Identify which cell holds the provided text, then report its (X, Y) central coordinate. 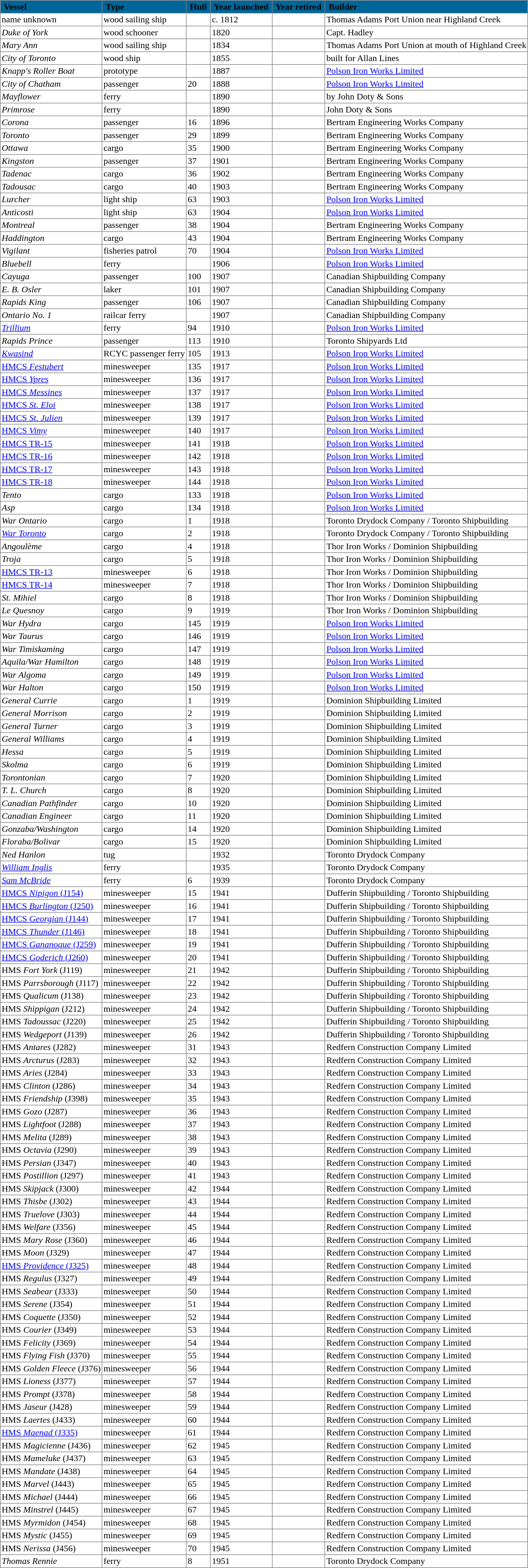
General Williams (51, 739)
64 (198, 1471)
Anticosti (51, 212)
HMCS TR-13 (51, 572)
14 (198, 829)
HMS Seabear (J333) (51, 1291)
Year launched (241, 7)
HMS Laertes (J433) (51, 1420)
141 (198, 443)
name unknown (51, 19)
137 (198, 392)
Toronto (51, 135)
War Timiskaming (51, 649)
HMS Octavia (J290) (51, 1150)
HMCS TR-18 (51, 482)
General Morrison (51, 713)
HMS Arcturus (J283) (51, 1060)
RCYC passenger ferry (144, 353)
HMS Magicienne (J436) (51, 1445)
Rapids King (51, 302)
106 (198, 302)
HMCS St. Eloi (51, 405)
Builder (427, 7)
HMS Maenad (J335) (51, 1432)
54 (198, 1343)
built for Allan Lines (427, 58)
War Hydra (51, 623)
Bluebell (51, 264)
1902 (241, 174)
HMCS TR-14 (51, 585)
HMS Tadoussac (J220) (51, 1021)
General Currie (51, 700)
69 (198, 1535)
Troja (51, 559)
143 (198, 469)
HMCS Georgian (J144) (51, 919)
45 (198, 1227)
142 (198, 456)
3 (198, 726)
Ottawa (51, 148)
1901 (241, 161)
Gonzaba/Washington (51, 829)
HMS Minstrel (J445) (51, 1510)
33 (198, 1073)
34 (198, 1086)
HMCS Thunder (J146) (51, 932)
HMCS Festubert (51, 366)
HMS Regulus (J327) (51, 1278)
Kingston (51, 161)
HMS Melita (J289) (51, 1137)
1820 (241, 32)
War Taurus (51, 636)
Type (144, 7)
46 (198, 1240)
26 (198, 1034)
HMS Michael (J444) (51, 1497)
HMS Friendship (J398) (51, 1098)
Trillium (51, 328)
133 (198, 495)
HMS Truelove (J303) (51, 1214)
148 (198, 662)
Ned Hanlon (51, 855)
Year retired (299, 7)
47 (198, 1253)
29 (198, 135)
HMS Gozo (J287) (51, 1111)
101 (198, 289)
Capt. Hadley (427, 32)
22 (198, 983)
Rapids Prince (51, 341)
94 (198, 328)
HMS Golden Fleece (J376) (51, 1368)
City of Chatham (51, 84)
Toronto Shipyards Ltd (427, 341)
66 (198, 1497)
HMS Antares (J282) (51, 1047)
HMS Jaseur (J428) (51, 1407)
9 (198, 610)
Asp (51, 508)
HMS Thisbe (J302) (51, 1201)
1896 (241, 122)
Mayflower (51, 96)
39 (198, 1150)
c. 1812 (241, 19)
25 (198, 1021)
Hull (198, 7)
Thomas Rennie (51, 1561)
Lurcher (51, 199)
52 (198, 1317)
56 (198, 1368)
City of Toronto (51, 58)
1888 (241, 84)
HMS Serene (J354) (51, 1304)
65 (198, 1484)
Cayuga (51, 276)
53 (198, 1330)
113 (198, 341)
21 (198, 970)
HMCS Messines (51, 392)
10 (198, 803)
HMS Mary Rose (J360) (51, 1240)
Angoulème (51, 546)
59 (198, 1407)
HMS Mystic (J455) (51, 1535)
Montreal (51, 225)
62 (198, 1445)
24 (198, 1009)
HMS Qualicum (J138) (51, 996)
HMCS TR-16 (51, 456)
Hessa (51, 752)
tug (144, 855)
68 (198, 1523)
Vessel (51, 7)
145 (198, 623)
wood schooner (144, 32)
HMS Persian (J347) (51, 1163)
100 (198, 276)
105 (198, 353)
HMS Providence (J325) (51, 1266)
Canadian Pathfinder (51, 803)
Corona (51, 122)
HMS Coquette (J350) (51, 1317)
HMCS Gananoque (J259) (51, 944)
1939 (241, 880)
War Ontario (51, 521)
Ontario No. 1 (51, 315)
11 (198, 816)
HMS Postillion (J297) (51, 1176)
HMS Flying Fish (J370) (51, 1355)
67 (198, 1510)
147 (198, 649)
135 (198, 366)
150 (198, 687)
HMS Skipjack (J300) (51, 1189)
HMS Felicity (J369) (51, 1343)
146 (198, 636)
Kwasind (51, 353)
Aquila/War Hamilton (51, 662)
Tadousac (51, 187)
Tadenac (51, 174)
HMS Aries (J284) (51, 1073)
48 (198, 1266)
1913 (241, 353)
Sam McBride (51, 880)
HMCS St. Julien (51, 418)
44 (198, 1214)
32 (198, 1060)
58 (198, 1394)
1906 (241, 264)
138 (198, 405)
51 (198, 1304)
prototype (144, 71)
1935 (241, 867)
Duke of York (51, 32)
laker (144, 289)
HMS Lightfoot (J288) (51, 1124)
1834 (241, 45)
HMS Nerissa (J456) (51, 1548)
T. L. Church (51, 790)
Haddington (51, 238)
1899 (241, 135)
HMS Marvel (J443) (51, 1484)
Thomas Adams Port Union near Highland Creek (427, 19)
HMS Fort York (J119) (51, 970)
HMS Parrsborough (J117) (51, 983)
Mary Ann (51, 45)
HMS Mandate (J438) (51, 1471)
HMS Myrmidon (J454) (51, 1523)
HMCS Ypres (51, 379)
HMS Welfare (J356) (51, 1227)
31 (198, 1047)
61 (198, 1432)
Tento (51, 495)
E. B. Osler (51, 289)
fisheries patrol (144, 251)
St. Mihiel (51, 598)
Floraba/Bolivar (51, 842)
42 (198, 1189)
HMCS Nipigon (J154) (51, 893)
Skolma (51, 764)
134 (198, 508)
HMS Moon (J329) (51, 1253)
HMS Prompt (J378) (51, 1394)
War Halton (51, 687)
1932 (241, 855)
Le Quesnoy (51, 610)
23 (198, 996)
Primrose (51, 109)
War Algoma (51, 675)
HMS Wedgeport (J139) (51, 1034)
Vigilant (51, 251)
HMS Courier (J349) (51, 1330)
57 (198, 1381)
19 (198, 944)
HMCS Burlington (J250) (51, 906)
49 (198, 1278)
139 (198, 418)
HMS Mameluke (J437) (51, 1458)
Thomas Adams Port Union at mouth of Highland Creek (427, 45)
17 (198, 919)
149 (198, 675)
HMCS Vimy (51, 430)
HMS Shippigan (J212) (51, 1009)
HMCS TR-17 (51, 469)
50 (198, 1291)
War Toronto (51, 533)
HMCS Goderich (J260) (51, 957)
HMS Lioness (J377) (51, 1381)
1900 (241, 148)
wood ship (144, 58)
1887 (241, 71)
60 (198, 1420)
18 (198, 932)
HMS Clinton (J286) (51, 1086)
Torontonian (51, 777)
140 (198, 430)
HMCS TR-15 (51, 443)
by John Doty & Sons (427, 96)
John Doty & Sons (427, 109)
136 (198, 379)
General Turner (51, 726)
1855 (241, 58)
Canadian Engineer (51, 816)
1951 (241, 1561)
41 (198, 1176)
William Inglis (51, 867)
railcar ferry (144, 315)
55 (198, 1355)
Knapp's Roller Boat (51, 71)
144 (198, 482)
